Determine the (x, y) coordinate at the center of the cell enclosing the given text.  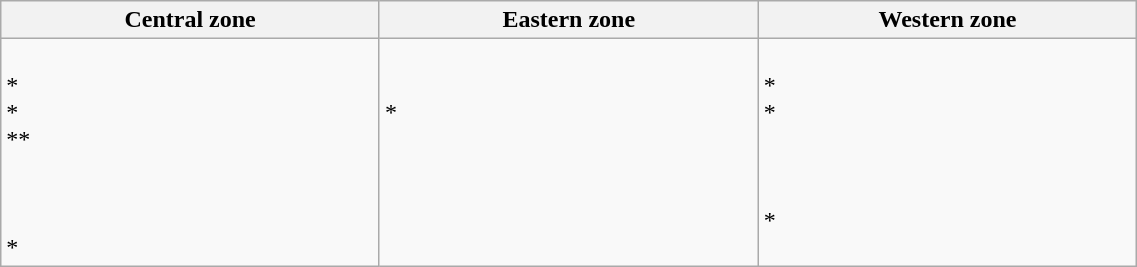
Eastern zone (568, 20)
* * ** * (190, 152)
* (568, 152)
* * * (948, 152)
Western zone (948, 20)
Central zone (190, 20)
